Identify which cell holds the provided text, then report its [x, y] central coordinate. 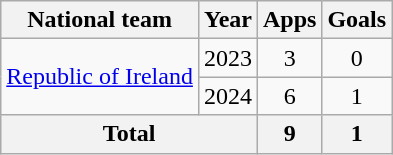
2024 [228, 96]
9 [289, 134]
Goals [357, 20]
0 [357, 58]
Year [228, 20]
2023 [228, 58]
3 [289, 58]
Total [130, 134]
National team [100, 20]
6 [289, 96]
Republic of Ireland [100, 77]
Apps [289, 20]
